Capture the cell that displays the provided text and extract its [X, Y] central coordinate. 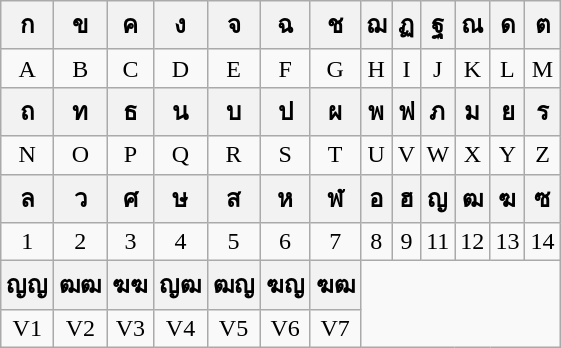
1 [28, 242]
F [285, 68]
ซ [542, 198]
V7 [335, 328]
H [376, 68]
ฐ [438, 26]
ท [80, 112]
ข [80, 26]
V1 [28, 328]
ญฒ [180, 286]
I [406, 68]
12 [472, 242]
C [130, 68]
T [335, 155]
ธ [130, 112]
V5 [234, 328]
ถ [28, 112]
E [234, 68]
V4 [180, 328]
ล [28, 198]
K [472, 68]
Z [542, 155]
ฬ [335, 198]
ญ [438, 198]
ก [28, 26]
ณ [472, 26]
14 [542, 242]
J [438, 68]
ฌ [376, 26]
3 [130, 242]
5 [234, 242]
ง [180, 26]
7 [335, 242]
ฒ [472, 198]
ม [472, 112]
ญญ [28, 286]
ฆฆ [130, 286]
L [508, 68]
ส [234, 198]
ด [508, 26]
ต [542, 26]
ผ [335, 112]
พ [376, 112]
Y [508, 155]
ฆฒ [335, 286]
8 [376, 242]
13 [508, 242]
ศ [130, 198]
N [28, 155]
B [80, 68]
ษ [180, 198]
S [285, 155]
6 [285, 242]
P [130, 155]
D [180, 68]
11 [438, 242]
ฏ [406, 26]
9 [406, 242]
ห [285, 198]
ป [285, 112]
V2 [80, 328]
W [438, 155]
O [80, 155]
V [406, 155]
A [28, 68]
ฆญ [285, 286]
G [335, 68]
ฮ [406, 198]
ช [335, 26]
V6 [285, 328]
จ [234, 26]
ฉ [285, 26]
X [472, 155]
ฒญ [234, 286]
4 [180, 242]
V3 [130, 328]
R [234, 155]
ร [542, 112]
ย [508, 112]
ฆ [508, 198]
U [376, 155]
ฟ [406, 112]
ค [130, 26]
ฒฒ [80, 286]
บ [234, 112]
Q [180, 155]
อ [376, 198]
ว [80, 198]
ภ [438, 112]
2 [80, 242]
M [542, 68]
น [180, 112]
